Identify which cell holds the provided text, then report its (X, Y) central coordinate. 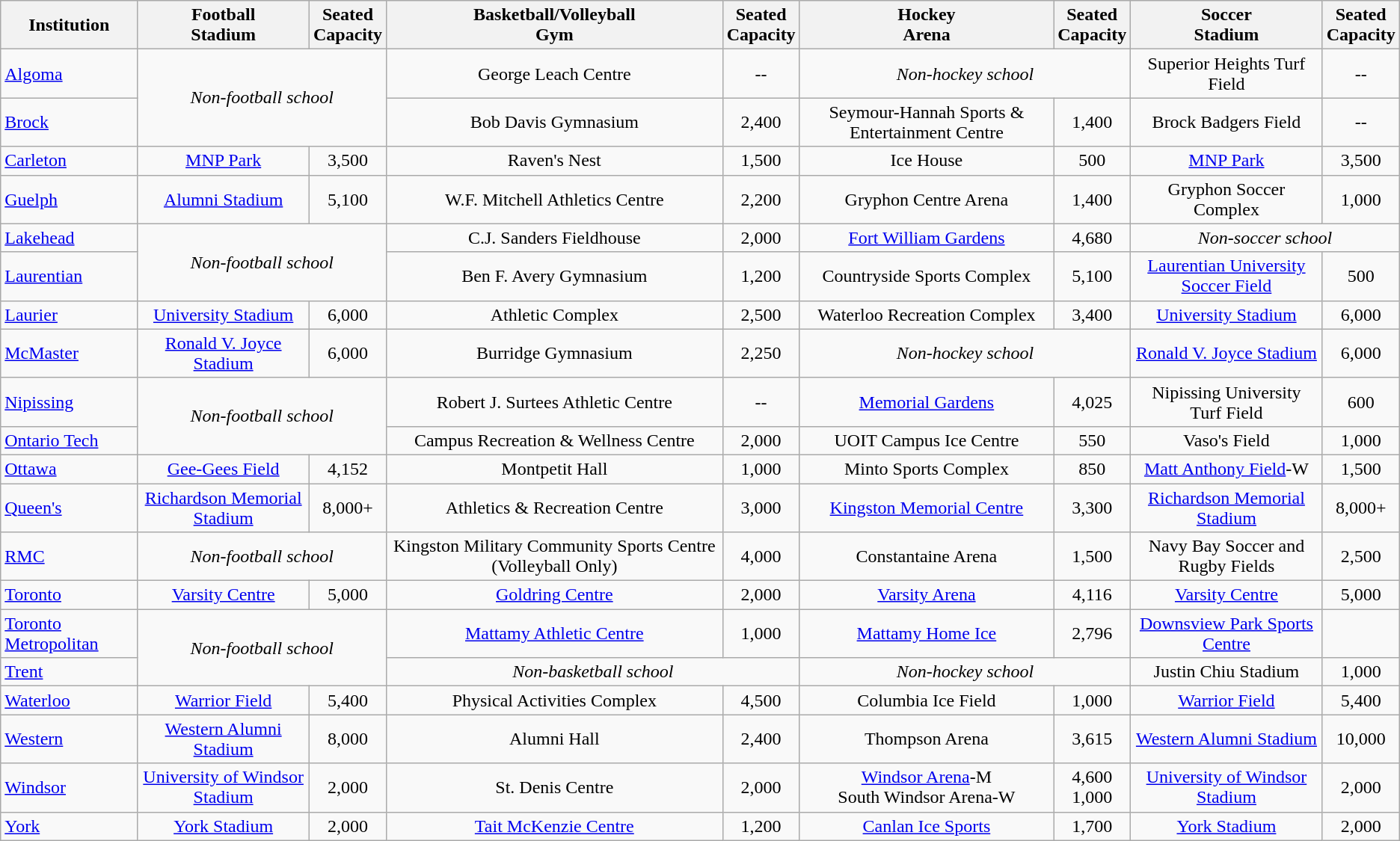
Laurentian University Soccer Field (1226, 277)
Memorial Gardens (927, 402)
Superior Heights Turf Field (1226, 73)
Non-basketball school (594, 672)
SoccerStadium (1226, 25)
Kingston Memorial Centre (927, 507)
Basketball/VolleyballGym (555, 25)
Guelph (69, 199)
Canlan Ice Sports (927, 826)
Burridge Gymnasium (555, 353)
Columbia Ice Field (927, 700)
Thompson Arena (927, 739)
Institution (69, 25)
3,300 (1092, 507)
Matt Anthony Field-W (1226, 469)
Nipissing (69, 402)
8,000 (347, 739)
Justin Chiu Stadium (1226, 672)
W.F. Mitchell Athletics Centre (555, 199)
Ottawa (69, 469)
Downsview Park Sports Centre (1226, 634)
UOIT Campus Ice Centre (927, 440)
Gryphon Soccer Complex (1226, 199)
Varsity Arena (927, 595)
Countryside Sports Complex (927, 277)
Athletic Complex (555, 315)
Vaso's Field (1226, 440)
Gee-Gees Field (224, 469)
4,6001,000 (1092, 788)
600 (1361, 402)
Alumni Hall (555, 739)
Raven's Nest (555, 161)
Ice House (927, 161)
Fort William Gardens (927, 238)
850 (1092, 469)
Nipissing University Turf Field (1226, 402)
Waterloo Recreation Complex (927, 315)
Alumni Stadium (224, 199)
Gryphon Centre Arena (927, 199)
Tait McKenzie Centre (555, 826)
4,500 (761, 700)
4,680 (1092, 238)
10,000 (1361, 739)
Laurier (69, 315)
Carleton (69, 161)
FootballStadium (224, 25)
Laurentian (69, 277)
Ben F. Avery Gymnasium (555, 277)
Goldring Centre (555, 595)
York (69, 826)
2,200 (761, 199)
Mattamy Athletic Centre (555, 634)
2,250 (761, 353)
Windsor Arena-MSouth Windsor Arena-W (927, 788)
Campus Recreation & Wellness Centre (555, 440)
Constantaine Arena (927, 556)
Windsor (69, 788)
4,000 (761, 556)
Non-soccer school (1265, 238)
Western (69, 739)
Ontario Tech (69, 440)
Minto Sports Complex (927, 469)
Athletics & Recreation Centre (555, 507)
550 (1092, 440)
George Leach Centre (555, 73)
Brock (69, 123)
Algoma (69, 73)
3,400 (1092, 315)
Queen's (69, 507)
3,000 (761, 507)
HockeyArena (927, 25)
2,796 (1092, 634)
Toronto (69, 595)
Seymour-Hannah Sports & Entertainment Centre (927, 123)
Bob Davis Gymnasium (555, 123)
3,615 (1092, 739)
1,700 (1092, 826)
St. Denis Centre (555, 788)
Montpetit Hall (555, 469)
Waterloo (69, 700)
C.J. Sanders Fieldhouse (555, 238)
Toronto Metropolitan (69, 634)
Lakehead (69, 238)
Mattamy Home Ice (927, 634)
Brock Badgers Field (1226, 123)
Physical Activities Complex (555, 700)
4,152 (347, 469)
Navy Bay Soccer and Rugby Fields (1226, 556)
4,025 (1092, 402)
Trent (69, 672)
4,116 (1092, 595)
Kingston Military Community Sports Centre (Volleyball Only) (555, 556)
RMC (69, 556)
McMaster (69, 353)
Robert J. Surtees Athletic Centre (555, 402)
